Return the (X, Y) coordinate for the center point of the cell that contains the specified text.  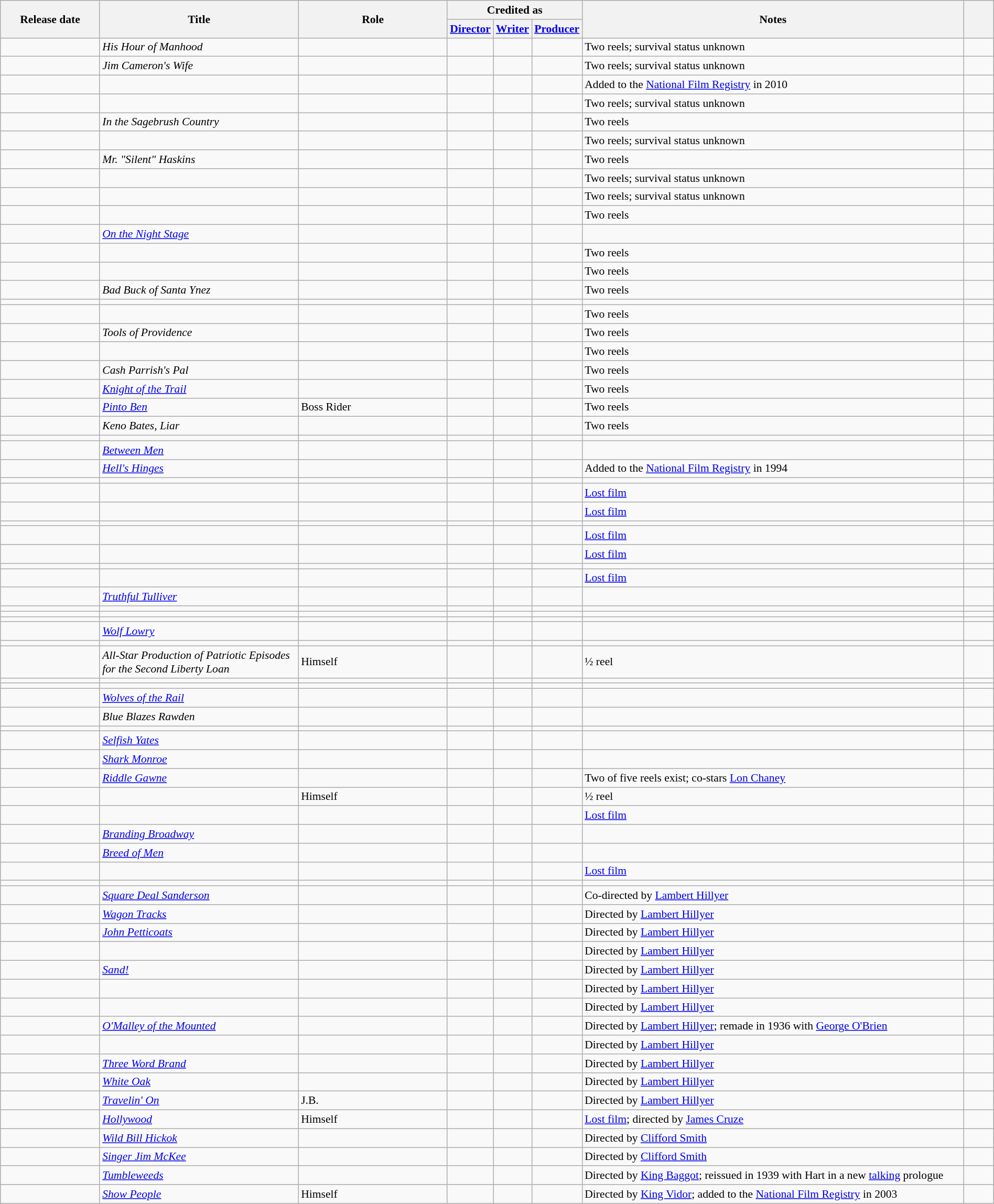
Wagon Tracks (199, 914)
Branding Broadway (199, 834)
Release date (50, 19)
Notes (773, 19)
Square Deal Sanderson (199, 895)
Keno Bates, Liar (199, 426)
Knight of the Trail (199, 389)
J.B. (373, 1101)
Three Word Brand (199, 1064)
Singer Jim McKee (199, 1157)
Hollywood (199, 1120)
Riddle Gawne (199, 778)
Jim Cameron's Wife (199, 66)
Directed by Lambert Hillyer; remade in 1936 with George O'Brien (773, 1026)
Wild Bill Hickok (199, 1138)
Blue Blazes Rawden (199, 717)
Boss Rider (373, 407)
Lost film; directed by James Cruze (773, 1120)
Role (373, 19)
Hell's Hinges (199, 469)
Co-directed by Lambert Hillyer (773, 895)
On the Night Stage (199, 234)
Wolf Lowry (199, 632)
Bad Buck of Santa Ynez (199, 290)
All-Star Production of Patriotic Episodes for the Second Liberty Loan (199, 661)
Between Men (199, 450)
Directed by King Vidor; added to the National Film Registry in 2003 (773, 1194)
In the Sagebrush Country (199, 122)
White Oak (199, 1082)
Pinto Ben (199, 407)
Shark Monroe (199, 760)
Two of five reels exist; co-stars Lon Chaney (773, 778)
Credited as (515, 10)
John Petticoats (199, 932)
Title (199, 19)
Added to the National Film Registry in 2010 (773, 85)
Writer (513, 29)
O'Malley of the Mounted (199, 1026)
Truthful Tulliver (199, 597)
Tumbleweeds (199, 1176)
Mr. "Silent" Haskins (199, 159)
Tools of Providence (199, 333)
Travelin' On (199, 1101)
Breed of Men (199, 853)
Producer (557, 29)
His Hour of Manhood (199, 47)
Directed by King Baggot; reissued in 1939 with Hart in a new talking prologue (773, 1176)
Added to the National Film Registry in 1994 (773, 469)
Cash Parrish's Pal (199, 370)
Sand! (199, 970)
Show People (199, 1194)
Director (470, 29)
Wolves of the Rail (199, 698)
Selfish Yates (199, 741)
